Determine the [X, Y] coordinate at the center of the cell enclosing the given text.  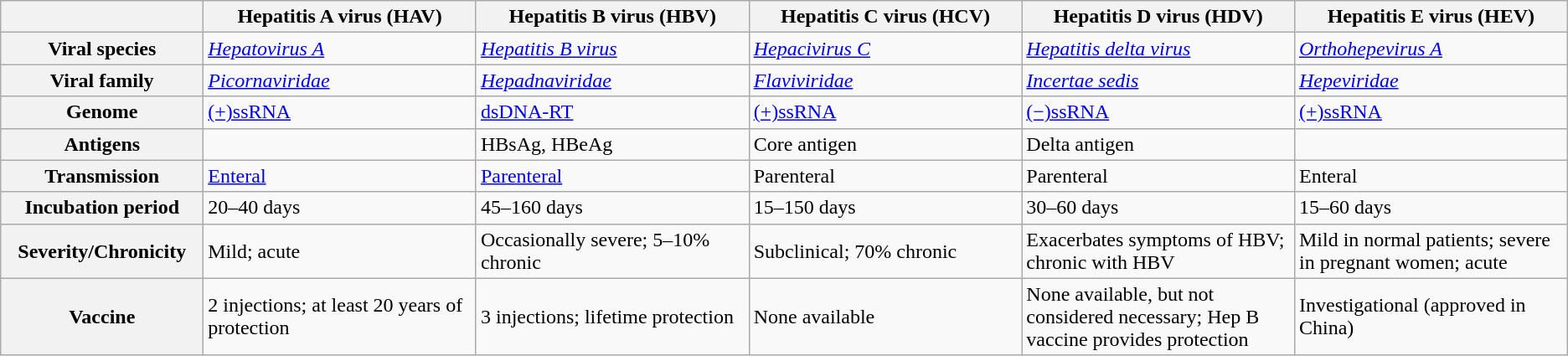
HBsAg, HBeAg [612, 144]
None available, but not considered necessary; Hep B vaccine provides protection [1158, 317]
45–160 days [612, 208]
Hepadnaviridae [612, 80]
Hepatitis A virus (HAV) [340, 17]
Viral species [102, 49]
Hepatitis D virus (HDV) [1158, 17]
Genome [102, 112]
Incertae sedis [1158, 80]
Hepatitis E virus (HEV) [1431, 17]
15–60 days [1431, 208]
Exacerbates symptoms of HBV; chronic with HBV [1158, 251]
Occasionally severe; 5–10% chronic [612, 251]
30–60 days [1158, 208]
Mild; acute [340, 251]
20–40 days [340, 208]
Antigens [102, 144]
(−)ssRNA [1158, 112]
Subclinical; 70% chronic [885, 251]
Picornaviridae [340, 80]
Hepatitis B virus [612, 49]
Hepatitis C virus (HCV) [885, 17]
2 injections; at least 20 years of protection [340, 317]
Vaccine [102, 317]
Investigational (approved in China) [1431, 317]
Hepacivirus C [885, 49]
None available [885, 317]
Flaviviridae [885, 80]
Hepatitis B virus (HBV) [612, 17]
Hepeviridae [1431, 80]
Severity/Chronicity [102, 251]
Hepatitis delta virus [1158, 49]
Delta antigen [1158, 144]
Incubation period [102, 208]
3 injections; lifetime protection [612, 317]
Transmission [102, 176]
Core antigen [885, 144]
Viral family [102, 80]
Orthohepevirus A [1431, 49]
15–150 days [885, 208]
Hepatovirus A [340, 49]
Mild in normal patients; severe in pregnant women; acute [1431, 251]
dsDNA-RT [612, 112]
